Provide the (x, y) coordinate of the cell's center where the given text is located.  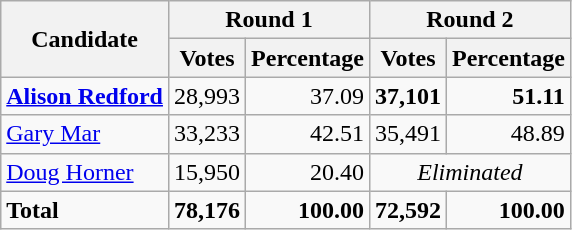
Total (85, 210)
20.40 (308, 172)
35,491 (408, 134)
Gary Mar (85, 134)
Eliminated (470, 172)
78,176 (206, 210)
48.89 (509, 134)
33,233 (206, 134)
37.09 (308, 96)
Doug Horner (85, 172)
Round 1 (268, 20)
72,592 (408, 210)
42.51 (308, 134)
15,950 (206, 172)
51.11 (509, 96)
28,993 (206, 96)
Round 2 (470, 20)
Candidate (85, 39)
37,101 (408, 96)
Alison Redford (85, 96)
